Pinpoint the cell where the given text exists, returning its (X, Y) midpoint coordinate. 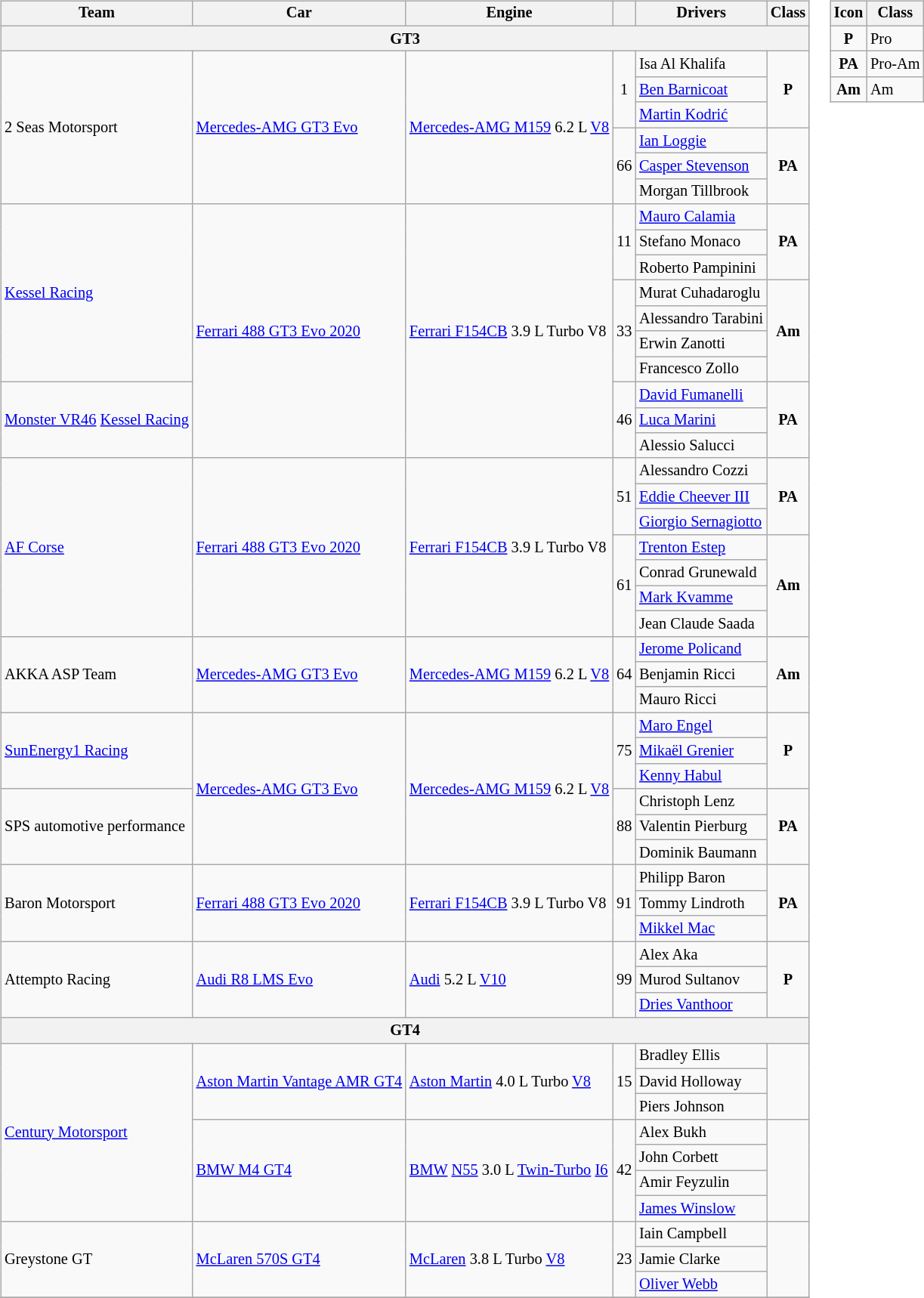
Iain Campbell (701, 1234)
Attempto Racing (97, 979)
Luca Marini (701, 420)
Conrad Grunewald (701, 573)
91 (624, 904)
Bradley Ellis (701, 1056)
GT4 (405, 1031)
88 (624, 827)
BMW N55 3.0 L Twin-Turbo I6 (509, 1171)
Audi R8 LMS Evo (299, 979)
Team (97, 14)
11 (624, 242)
Maro Engel (701, 725)
Icon (848, 14)
Jean Claude Saada (701, 623)
Mauro Ricci (701, 700)
McLaren 3.8 L Turbo V8 (509, 1259)
Stefano Monaco (701, 243)
Ben Barnicoat (701, 90)
Trenton Estep (701, 547)
Christoph Lenz (701, 802)
David Fumanelli (701, 394)
BMW M4 GT4 (299, 1171)
Jerome Policand (701, 649)
AKKA ASP Team (97, 674)
Greystone GT (97, 1259)
David Holloway (701, 1081)
Dominik Baumann (701, 852)
Ian Loggie (701, 141)
Murod Sultanov (701, 980)
Aston Martin Vantage AMR GT4 (299, 1082)
Kessel Racing (97, 293)
Isa Al Khalifa (701, 64)
Casper Stevenson (701, 166)
Eddie Cheever III (701, 496)
Valentin Pierburg (701, 827)
Benjamin Ricci (701, 675)
Baron Motorsport (97, 904)
Monster VR46 Kessel Racing (97, 420)
McLaren 570S GT4 (299, 1259)
42 (624, 1171)
Drivers (701, 14)
Pro-Am (895, 64)
Martin Kodrić (701, 115)
2 Seas Motorsport (97, 128)
33 (624, 331)
Philipp Baron (701, 878)
Murat Cuhadaroglu (701, 293)
Kenny Habul (701, 776)
Roberto Pampinini (701, 267)
99 (624, 979)
Alex Bukh (701, 1133)
Francesco Zollo (701, 369)
46 (624, 420)
75 (624, 751)
1 (624, 89)
64 (624, 674)
Tommy Lindroth (701, 904)
Mauro Calamia (701, 217)
Car (299, 14)
Mark Kvamme (701, 598)
John Corbett (701, 1157)
AF Corse (97, 547)
61 (624, 585)
Engine (509, 14)
51 (624, 496)
James Winslow (701, 1208)
23 (624, 1259)
Jamie Clarke (701, 1259)
Alex Aka (701, 954)
Mikkel Mac (701, 929)
Alessandro Cozzi (701, 471)
66 (624, 166)
Pro (895, 39)
Oliver Webb (701, 1284)
SPS automotive performance (97, 827)
Morgan Tillbrook (701, 191)
Alessandro Tarabini (701, 319)
Century Motorsport (97, 1133)
GT3 (405, 39)
Audi 5.2 L V10 (509, 979)
Alessio Salucci (701, 446)
Mikaël Grenier (701, 751)
SunEnergy1 Racing (97, 751)
15 (624, 1082)
Amir Feyzulin (701, 1183)
Giorgio Sernagiotto (701, 522)
Dries Vanthoor (701, 1005)
Erwin Zanotti (701, 344)
Piers Johnson (701, 1107)
Aston Martin 4.0 L Turbo V8 (509, 1082)
